Find where the given text appears and provide that cell's center as (X, Y) coordinate. 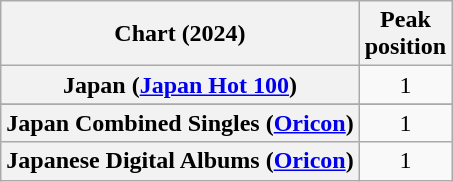
Japan Combined Singles (Oricon) (180, 123)
Chart (2024) (180, 34)
Peakposition (405, 34)
Japanese Digital Albums (Oricon) (180, 161)
Japan (Japan Hot 100) (180, 85)
